Scan for the cell matching the given text and deliver its [x, y] coordinate at center. 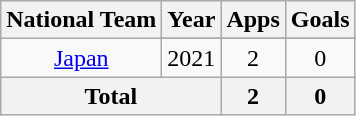
Year [192, 20]
Japan [82, 58]
Apps [253, 20]
Total [111, 96]
National Team [82, 20]
2021 [192, 58]
Goals [320, 20]
